Return (x, y) of the center of cell containing provided text 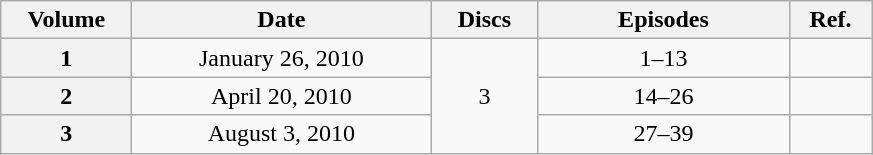
2 (66, 96)
Ref. (830, 20)
1–13 (664, 58)
January 26, 2010 (282, 58)
Episodes (664, 20)
Volume (66, 20)
April 20, 2010 (282, 96)
14–26 (664, 96)
Discs (484, 20)
August 3, 2010 (282, 134)
27–39 (664, 134)
Date (282, 20)
1 (66, 58)
